Search for the cell housing the specified text and yield its [X, Y] center coordinate. 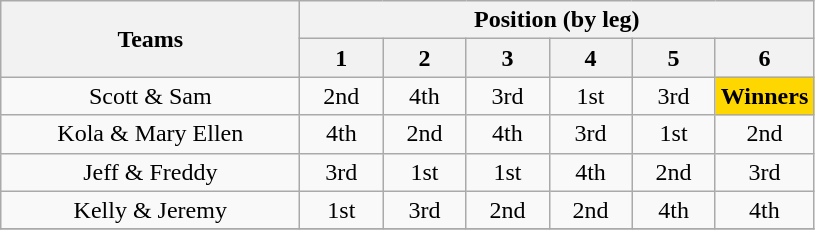
3 [508, 58]
2 [424, 58]
Teams [150, 39]
Winners [764, 96]
6 [764, 58]
1 [342, 58]
Jeff & Freddy [150, 172]
4 [590, 58]
5 [674, 58]
Kelly & Jeremy [150, 210]
Scott & Sam [150, 96]
Position (by leg) [557, 20]
Kola & Mary Ellen [150, 134]
